Locate the cell with the specified text and output its [x, y] center coordinate. 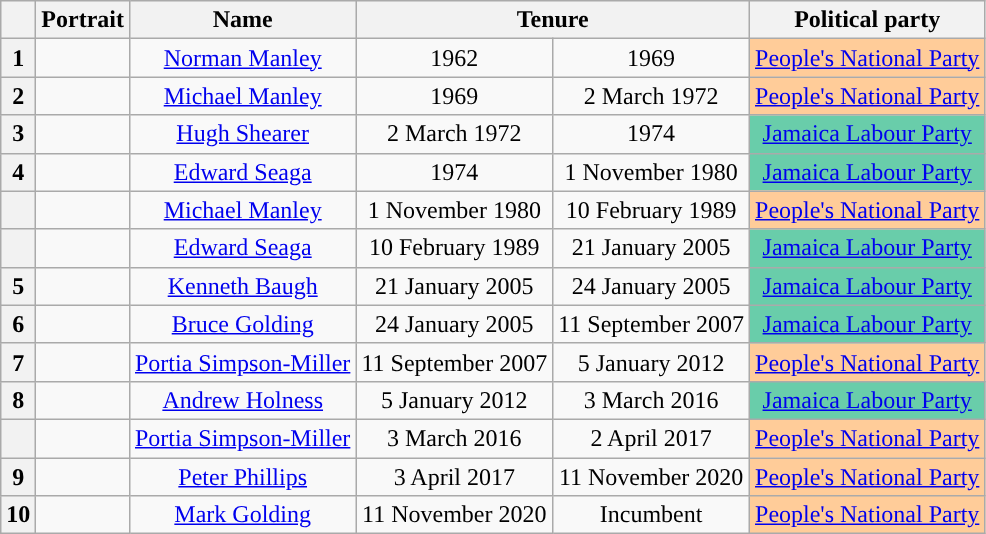
Bruce Golding [242, 324]
Name [242, 20]
Peter Phillips [242, 477]
Andrew Holness [242, 400]
3 April 2017 [454, 477]
4 [18, 172]
1 [18, 58]
2 April 2017 [652, 438]
Incumbent [652, 515]
Kenneth Baugh [242, 286]
8 [18, 400]
Political party [868, 20]
1962 [454, 58]
2 [18, 96]
3 [18, 134]
Norman Manley [242, 58]
Hugh Shearer [242, 134]
7 [18, 362]
Portrait [83, 20]
6 [18, 324]
5 [18, 286]
10 [18, 515]
Tenure [553, 20]
Mark Golding [242, 515]
9 [18, 477]
